Return the (X, Y) coordinate for the center point of the cell that contains the specified text.  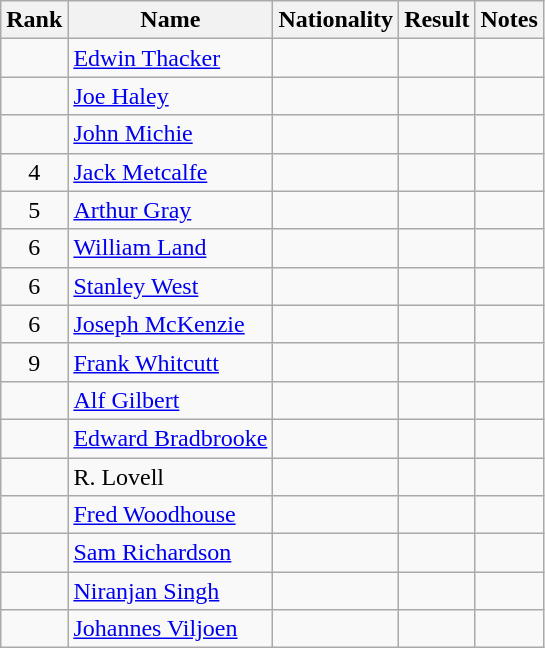
Joseph McKenzie (170, 324)
Alf Gilbert (170, 400)
R. Lovell (170, 477)
Niranjan Singh (170, 591)
Edwin Thacker (170, 58)
Name (170, 20)
Joe Haley (170, 96)
Frank Whitcutt (170, 362)
4 (34, 172)
Johannes Viljoen (170, 629)
Rank (34, 20)
Arthur Gray (170, 210)
William Land (170, 248)
Jack Metcalfe (170, 172)
Result (437, 20)
John Michie (170, 134)
Nationality (336, 20)
5 (34, 210)
9 (34, 362)
Fred Woodhouse (170, 515)
Edward Bradbrooke (170, 438)
Stanley West (170, 286)
Notes (509, 20)
Sam Richardson (170, 553)
